Pinpoint the cell where the given text exists, returning its (x, y) midpoint coordinate. 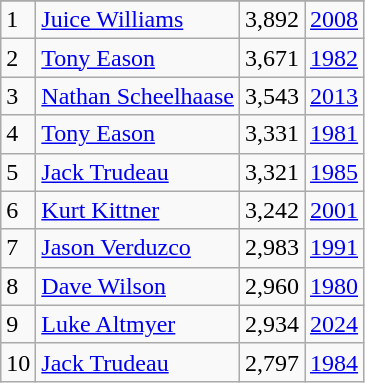
Jason Verduzco (138, 248)
1984 (334, 362)
1991 (334, 248)
3,331 (272, 134)
2013 (334, 96)
2,934 (272, 324)
3 (18, 96)
Luke Altmyer (138, 324)
Nathan Scheelhaase (138, 96)
8 (18, 286)
10 (18, 362)
2,797 (272, 362)
2001 (334, 210)
1985 (334, 172)
2008 (334, 20)
1980 (334, 286)
1 (18, 20)
2,983 (272, 248)
Juice Williams (138, 20)
3,671 (272, 58)
Dave Wilson (138, 286)
4 (18, 134)
3,242 (272, 210)
1981 (334, 134)
2024 (334, 324)
6 (18, 210)
2,960 (272, 286)
5 (18, 172)
7 (18, 248)
3,321 (272, 172)
3,892 (272, 20)
Kurt Kittner (138, 210)
3,543 (272, 96)
2 (18, 58)
9 (18, 324)
1982 (334, 58)
